Capture the cell that displays the provided text and extract its [x, y] central coordinate. 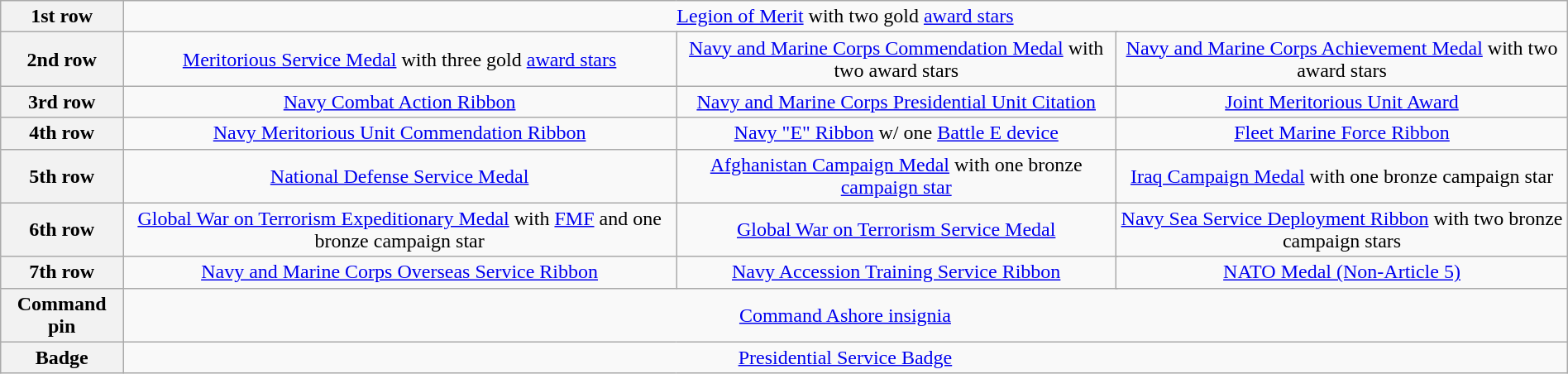
Command pin [62, 314]
Joint Meritorious Unit Award [1341, 102]
5th row [62, 175]
Navy and Marine Corps Commendation Medal with two award stars [896, 60]
Navy and Marine Corps Presidential Unit Citation [896, 102]
Iraq Campaign Medal with one bronze campaign star [1341, 175]
Command Ashore insignia [845, 314]
Meritorious Service Medal with three gold award stars [400, 60]
1st row [62, 17]
Navy "E" Ribbon w/ one Battle E device [896, 133]
Badge [62, 357]
NATO Medal (Non-Article 5) [1341, 272]
Presidential Service Badge [845, 357]
National Defense Service Medal [400, 175]
Navy Meritorious Unit Commendation Ribbon [400, 133]
2nd row [62, 60]
4th row [62, 133]
3rd row [62, 102]
Afghanistan Campaign Medal with one bronze campaign star [896, 175]
Legion of Merit with two gold award stars [845, 17]
Navy Sea Service Deployment Ribbon with two bronze campaign stars [1341, 230]
Global War on Terrorism Service Medal [896, 230]
Navy Accession Training Service Ribbon [896, 272]
6th row [62, 230]
Navy Combat Action Ribbon [400, 102]
Fleet Marine Force Ribbon [1341, 133]
7th row [62, 272]
Navy and Marine Corps Overseas Service Ribbon [400, 272]
Global War on Terrorism Expeditionary Medal with FMF and one bronze campaign star [400, 230]
Navy and Marine Corps Achievement Medal with two award stars [1341, 60]
